Locate the cell with the specified text and output its [X, Y] center coordinate. 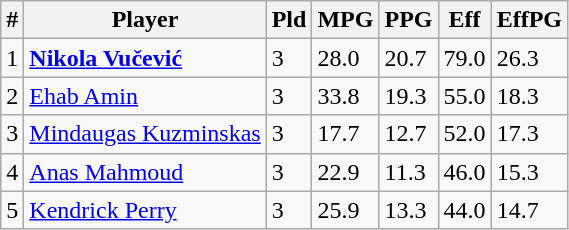
17.7 [346, 134]
Nikola Vučević [145, 58]
Anas Mahmoud [145, 172]
14.7 [529, 210]
46.0 [464, 172]
25.9 [346, 210]
52.0 [464, 134]
15.3 [529, 172]
Pld [289, 20]
Player [145, 20]
79.0 [464, 58]
Eff [464, 20]
20.7 [408, 58]
22.9 [346, 172]
Kendrick Perry [145, 210]
5 [12, 210]
18.3 [529, 96]
1 [12, 58]
PPG [408, 20]
26.3 [529, 58]
# [12, 20]
12.7 [408, 134]
55.0 [464, 96]
19.3 [408, 96]
28.0 [346, 58]
2 [12, 96]
4 [12, 172]
Ehab Amin [145, 96]
33.8 [346, 96]
11.3 [408, 172]
Mindaugas Kuzminskas [145, 134]
17.3 [529, 134]
13.3 [408, 210]
44.0 [464, 210]
EffPG [529, 20]
MPG [346, 20]
